Identify which cell holds the provided text, then report its [x, y] central coordinate. 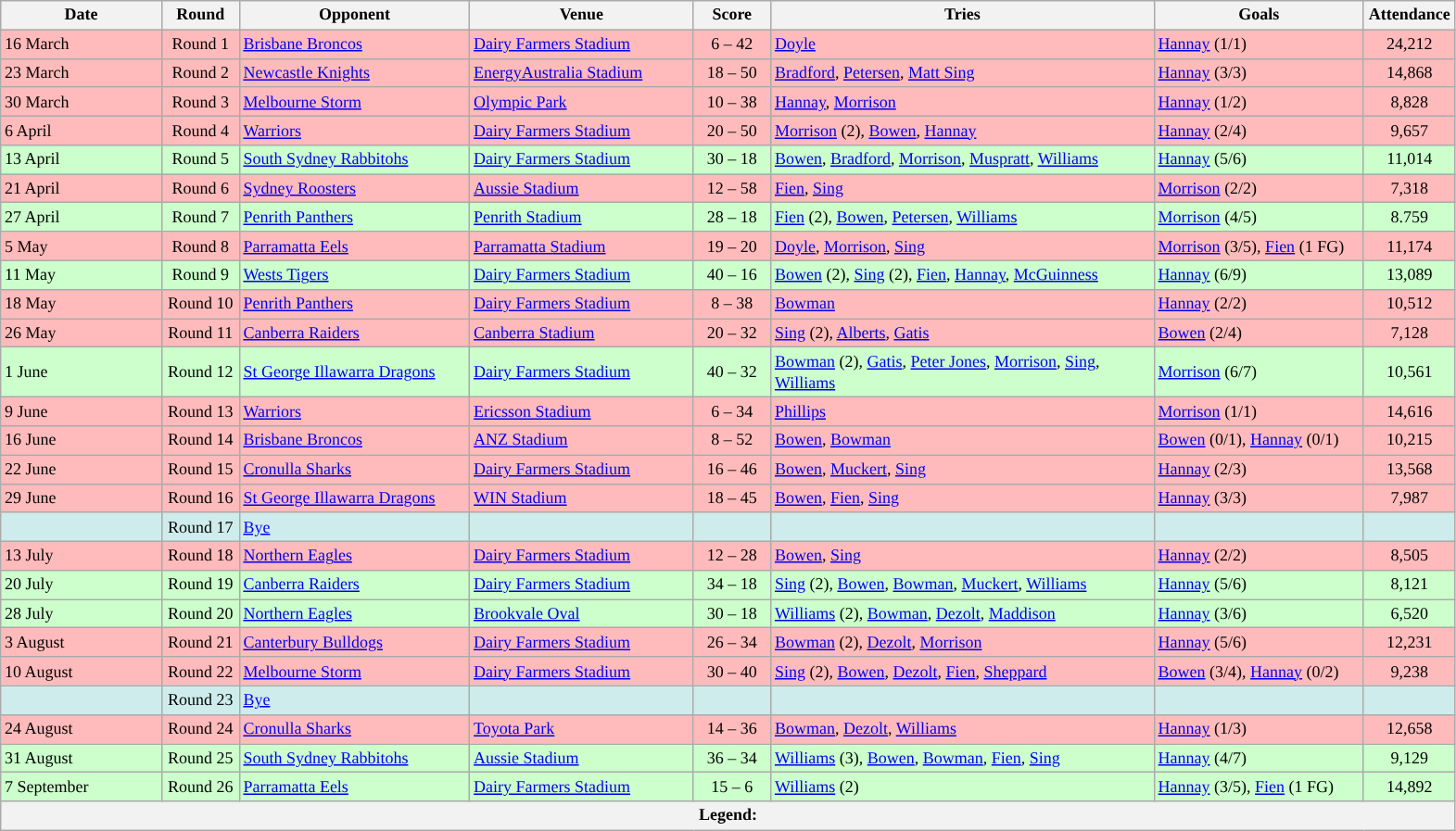
8 – 52 [732, 441]
12 – 28 [732, 556]
Bowen, Bradford, Morrison, Muspratt, Williams [963, 159]
29 June [82, 498]
8,121 [1409, 585]
23 March [82, 72]
Round 17 [200, 526]
Sing (2), Alberts, Gatis [963, 334]
10,561 [1409, 372]
20 July [82, 585]
40 – 16 [732, 274]
Hannay (4/7) [1259, 758]
10 – 38 [732, 102]
Bowman, Dezolt, Williams [963, 728]
30 March [82, 102]
13 April [82, 159]
Round 6 [200, 189]
14,868 [1409, 72]
Round 23 [200, 700]
Round 7 [200, 217]
Legend: [728, 815]
16 June [82, 441]
11,014 [1409, 159]
1 June [82, 372]
Hannay (3/5), Fien (1 FG) [1259, 787]
Parramatta Stadium [582, 246]
3 August [82, 643]
Williams (2), Bowman, Dezolt, Maddison [963, 613]
Round 2 [200, 72]
Round [200, 15]
19 – 20 [732, 246]
30 – 40 [732, 671]
12,231 [1409, 643]
Penrith Stadium [582, 217]
Hannay (1/1) [1259, 44]
Morrison (4/5) [1259, 217]
Round 12 [200, 372]
Sing (2), Bowen, Dezolt, Fien, Sheppard [963, 671]
18 – 45 [732, 498]
40 – 32 [732, 372]
20 – 50 [732, 130]
Bowman (2), Gatis, Peter Jones, Morrison, Sing, Williams [963, 372]
Bowen (2), Sing (2), Fien, Hannay, McGuinness [963, 274]
21 April [82, 189]
13 July [82, 556]
13,089 [1409, 274]
Tries [963, 15]
Bowen (0/1), Hannay (0/1) [1259, 441]
Venue [582, 15]
10,512 [1409, 304]
7,987 [1409, 498]
Round 15 [200, 469]
28 – 18 [732, 217]
36 – 34 [732, 758]
13,568 [1409, 469]
Round 24 [200, 728]
Toyota Park [582, 728]
Bowen, Sing [963, 556]
Hannay (2/4) [1259, 130]
Hannay (2/3) [1259, 469]
Round 8 [200, 246]
Round 19 [200, 585]
Phillips [963, 411]
Canterbury Bulldogs [354, 643]
26 – 34 [732, 643]
Round 4 [200, 130]
24,212 [1409, 44]
Morrison (2), Bowen, Hannay [963, 130]
6 April [82, 130]
10 August [82, 671]
Round 20 [200, 613]
Round 18 [200, 556]
Morrison (6/7) [1259, 372]
Hannay (1/2) [1259, 102]
16 – 46 [732, 469]
Sing (2), Bowen, Bowman, Muckert, Williams [963, 585]
Round 10 [200, 304]
7,318 [1409, 189]
Round 22 [200, 671]
27 April [82, 217]
14,616 [1409, 411]
Bowen, Fien, Sing [963, 498]
EnergyAustralia Stadium [582, 72]
Round 14 [200, 441]
Hannay (3/6) [1259, 613]
26 May [82, 334]
Sydney Roosters [354, 189]
9,129 [1409, 758]
8,828 [1409, 102]
10,215 [1409, 441]
Bowen (3/4), Hannay (0/2) [1259, 671]
Fien (2), Bowen, Petersen, Williams [963, 217]
Brookvale Oval [582, 613]
Round 26 [200, 787]
28 July [82, 613]
Score [732, 15]
7 September [82, 787]
Bowen, Bowman [963, 441]
Round 5 [200, 159]
Doyle [963, 44]
16 March [82, 44]
34 – 18 [732, 585]
9,238 [1409, 671]
Round 9 [200, 274]
Morrison (3/5), Fien (1 FG) [1259, 246]
Round 16 [200, 498]
Morrison (1/1) [1259, 411]
24 August [82, 728]
Bowman [963, 304]
11 May [82, 274]
11,174 [1409, 246]
18 – 50 [732, 72]
31 August [82, 758]
20 – 32 [732, 334]
9,657 [1409, 130]
Round 11 [200, 334]
7,128 [1409, 334]
Goals [1259, 15]
Round 1 [200, 44]
Fien, Sing [963, 189]
Round 3 [200, 102]
22 June [82, 469]
Ericsson Stadium [582, 411]
5 May [82, 246]
Hannay, Morrison [963, 102]
6 – 34 [732, 411]
14,892 [1409, 787]
Bowen (2/4) [1259, 334]
12,658 [1409, 728]
Bowen, Muckert, Sing [963, 469]
6 – 42 [732, 44]
Round 13 [200, 411]
12 – 58 [732, 189]
8.759 [1409, 217]
Olympic Park [582, 102]
Opponent [354, 15]
Morrison (2/2) [1259, 189]
Wests Tigers [354, 274]
9 June [82, 411]
Williams (3), Bowen, Bowman, Fien, Sing [963, 758]
15 – 6 [732, 787]
6,520 [1409, 613]
Date [82, 15]
ANZ Stadium [582, 441]
Hannay (1/3) [1259, 728]
8,505 [1409, 556]
Newcastle Knights [354, 72]
Bradford, Petersen, Matt Sing [963, 72]
Round 21 [200, 643]
Bowman (2), Dezolt, Morrison [963, 643]
Doyle, Morrison, Sing [963, 246]
8 – 38 [732, 304]
WIN Stadium [582, 498]
Hannay (6/9) [1259, 274]
Canberra Stadium [582, 334]
Round 25 [200, 758]
Williams (2) [963, 787]
Attendance [1409, 15]
18 May [82, 304]
14 – 36 [732, 728]
